Extract the (X, Y) coordinate from the center of the cell holding the provided text.  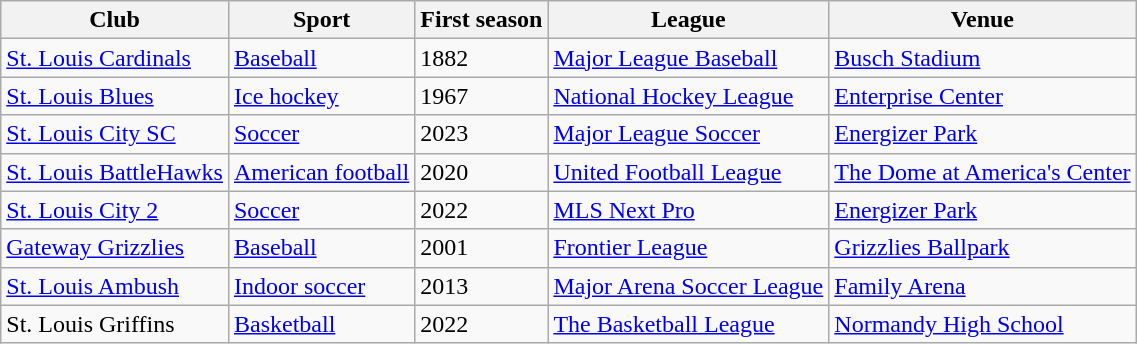
Major Arena Soccer League (688, 286)
2001 (482, 248)
2013 (482, 286)
Busch Stadium (982, 58)
Club (115, 20)
Venue (982, 20)
American football (321, 172)
2023 (482, 134)
Major League Baseball (688, 58)
Sport (321, 20)
The Basketball League (688, 324)
St. Louis City SC (115, 134)
St. Louis Griffins (115, 324)
St. Louis BattleHawks (115, 172)
Frontier League (688, 248)
The Dome at America's Center (982, 172)
Family Arena (982, 286)
Normandy High School (982, 324)
2020 (482, 172)
1967 (482, 96)
Enterprise Center (982, 96)
Major League Soccer (688, 134)
Ice hockey (321, 96)
St. Louis Blues (115, 96)
National Hockey League (688, 96)
United Football League (688, 172)
First season (482, 20)
Gateway Grizzlies (115, 248)
League (688, 20)
Indoor soccer (321, 286)
St. Louis Ambush (115, 286)
MLS Next Pro (688, 210)
St. Louis City 2 (115, 210)
St. Louis Cardinals (115, 58)
Grizzlies Ballpark (982, 248)
Basketball (321, 324)
1882 (482, 58)
